Determine the (x, y) coordinate at the center of the cell enclosing the given text.  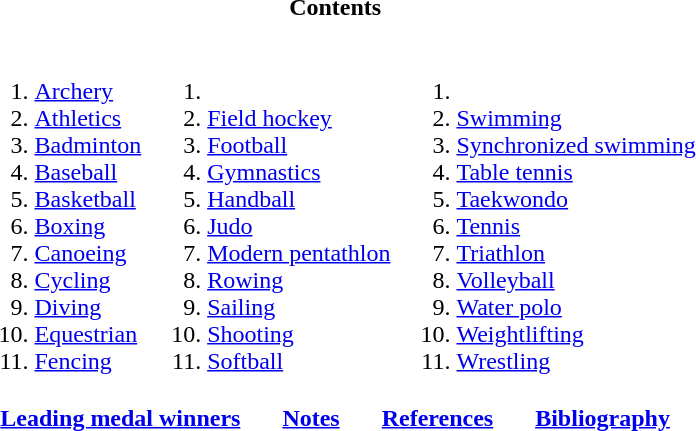
Field hockeyFootballGymnasticsHandballJudoModern pentathlonRowingSailingShootingSoftball (269, 212)
